Provide the (x, y) coordinate of the cell's center where the given text is located.  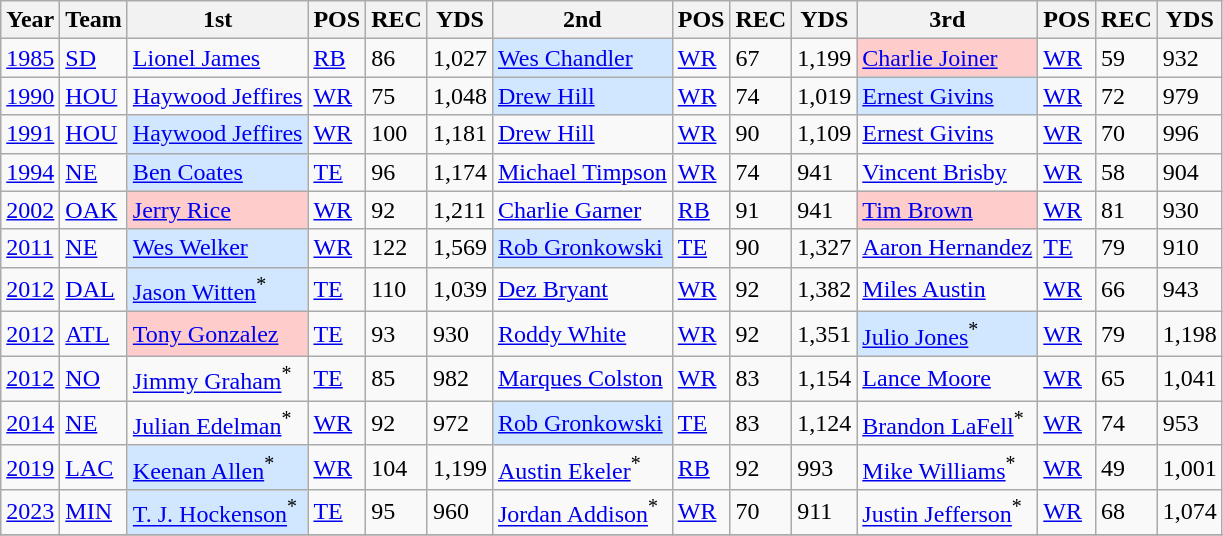
68 (1127, 512)
Lionel James (218, 58)
SD (94, 58)
904 (1190, 172)
Jerry Rice (218, 210)
1,174 (460, 172)
1,041 (1190, 378)
122 (397, 248)
72 (1127, 96)
2019 (30, 468)
1,124 (824, 424)
100 (397, 134)
Wes Welker (218, 248)
Michael Timpson (582, 172)
3rd (948, 20)
Ben Coates (218, 172)
Marques Colston (582, 378)
Mike Williams* (948, 468)
2011 (30, 248)
Charlie Joiner (948, 58)
1994 (30, 172)
996 (1190, 134)
953 (1190, 424)
1,382 (824, 290)
66 (1127, 290)
104 (397, 468)
2014 (30, 424)
Justin Jefferson* (948, 512)
1st (218, 20)
LAC (94, 468)
1,154 (824, 378)
T. J. Hockenson* (218, 512)
Jimmy Graham* (218, 378)
86 (397, 58)
1,198 (1190, 334)
1,074 (1190, 512)
Miles Austin (948, 290)
96 (397, 172)
1,351 (824, 334)
932 (1190, 58)
Brandon LaFell* (948, 424)
1990 (30, 96)
Julio Jones* (948, 334)
93 (397, 334)
Dez Bryant (582, 290)
65 (1127, 378)
Keenan Allen* (218, 468)
DAL (94, 290)
979 (1190, 96)
NO (94, 378)
58 (1127, 172)
972 (460, 424)
993 (824, 468)
1,027 (460, 58)
1,211 (460, 210)
Austin Ekeler* (582, 468)
Roddy White (582, 334)
1991 (30, 134)
2023 (30, 512)
Wes Chandler (582, 58)
1,181 (460, 134)
Jordan Addison* (582, 512)
1,039 (460, 290)
Tim Brown (948, 210)
110 (397, 290)
1985 (30, 58)
Team (94, 20)
1,327 (824, 248)
95 (397, 512)
81 (1127, 210)
85 (397, 378)
1,019 (824, 96)
Julian Edelman* (218, 424)
49 (1127, 468)
1,001 (1190, 468)
Charlie Garner (582, 210)
982 (460, 378)
ATL (94, 334)
960 (460, 512)
910 (1190, 248)
1,569 (460, 248)
1,048 (460, 96)
Year (30, 20)
Aaron Hernandez (948, 248)
MIN (94, 512)
Jason Witten* (218, 290)
Lance Moore (948, 378)
Tony Gonzalez (218, 334)
2nd (582, 20)
1,109 (824, 134)
Vincent Brisby (948, 172)
67 (761, 58)
943 (1190, 290)
91 (761, 210)
59 (1127, 58)
75 (397, 96)
2002 (30, 210)
OAK (94, 210)
911 (824, 512)
